Scan for the cell matching the given text and deliver its [X, Y] coordinate at center. 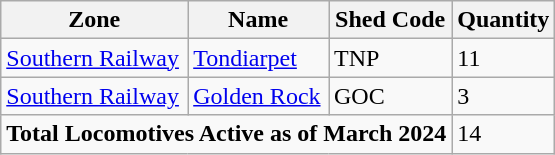
11 [504, 58]
Shed Code [390, 20]
Quantity [504, 20]
Golden Rock [258, 96]
Name [258, 20]
TNP [390, 58]
Zone [94, 20]
Tondiarpet [258, 58]
3 [504, 96]
GOC [390, 96]
14 [504, 134]
Total Locomotives Active as of March 2024 [226, 134]
